Output the (X, Y) coordinate of the center of the cell containing the given text.  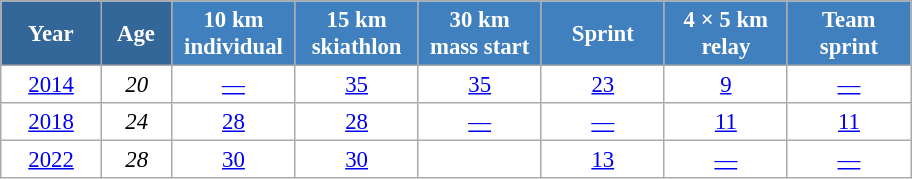
24 (136, 122)
23 (602, 85)
2018 (52, 122)
15 km skiathlon (356, 34)
4 × 5 km relay (726, 34)
2022 (52, 160)
20 (136, 85)
Sprint (602, 34)
30 km mass start (480, 34)
Team sprint (848, 34)
10 km individual (234, 34)
2014 (52, 85)
9 (726, 85)
Year (52, 34)
Age (136, 34)
13 (602, 160)
